Output the [X, Y] coordinate of the center of the cell containing the given text.  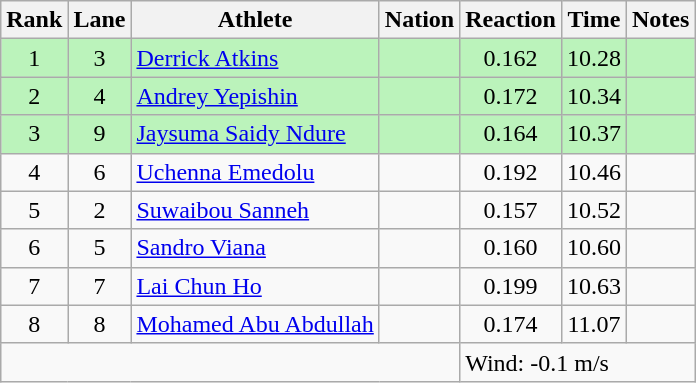
9 [100, 134]
Jaysuma Saidy Ndure [255, 134]
Notes [661, 20]
10.46 [594, 172]
Andrey Yepishin [255, 96]
Lane [100, 20]
0.164 [511, 134]
Wind: -0.1 m/s [578, 362]
Suwaibou Sanneh [255, 210]
Lai Chun Ho [255, 286]
10.28 [594, 58]
0.172 [511, 96]
11.07 [594, 324]
0.174 [511, 324]
Sandro Viana [255, 248]
Uchenna Emedolu [255, 172]
10.34 [594, 96]
Athlete [255, 20]
Nation [419, 20]
10.37 [594, 134]
Derrick Atkins [255, 58]
0.160 [511, 248]
0.199 [511, 286]
Rank [34, 20]
Mohamed Abu Abdullah [255, 324]
0.157 [511, 210]
10.52 [594, 210]
1 [34, 58]
0.162 [511, 58]
Time [594, 20]
10.60 [594, 248]
10.63 [594, 286]
Reaction [511, 20]
0.192 [511, 172]
